Find where the given text appears and provide that cell's center as (x, y) coordinate. 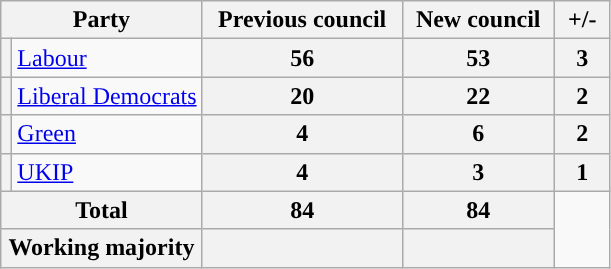
6 (478, 134)
1 (582, 172)
Liberal Democrats (107, 96)
Previous council (302, 20)
Working majority (102, 248)
22 (478, 96)
Green (107, 134)
Party (102, 20)
20 (302, 96)
UKIP (107, 172)
Labour (107, 58)
+/- (582, 20)
Total (102, 210)
56 (302, 58)
53 (478, 58)
New council (478, 20)
